Capture the cell that displays the provided text and extract its [X, Y] central coordinate. 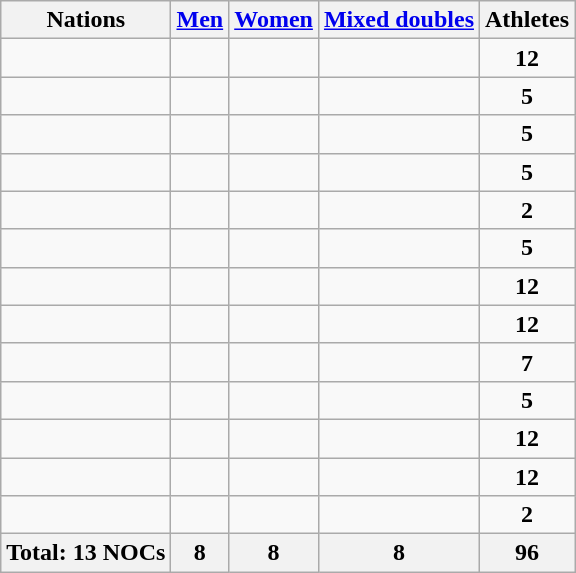
Nations [86, 20]
Men [200, 20]
Women [274, 20]
Athletes [528, 20]
Mixed doubles [398, 20]
7 [528, 362]
Total: 13 NOCs [86, 553]
96 [528, 553]
